Find where the given text appears and provide that cell's center as (X, Y) coordinate. 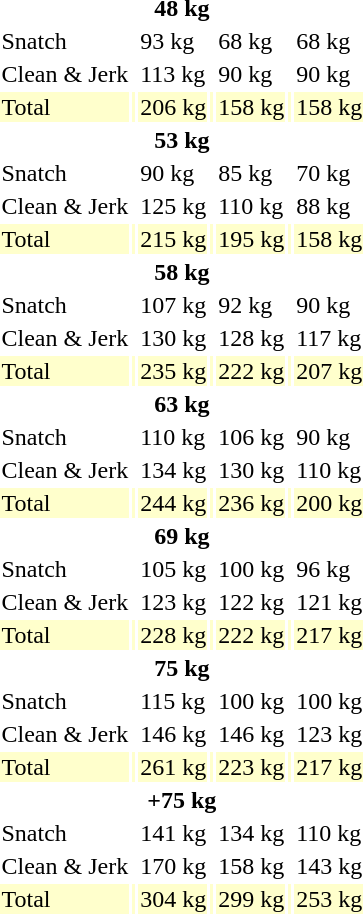
261 kg (174, 767)
85 kg (252, 173)
122 kg (252, 602)
236 kg (252, 503)
141 kg (174, 833)
244 kg (174, 503)
125 kg (174, 206)
115 kg (174, 701)
228 kg (174, 635)
235 kg (174, 371)
113 kg (174, 74)
299 kg (252, 899)
106 kg (252, 437)
123 kg (174, 602)
304 kg (174, 899)
195 kg (252, 239)
170 kg (174, 866)
223 kg (252, 767)
92 kg (252, 305)
105 kg (174, 569)
128 kg (252, 338)
68 kg (252, 41)
107 kg (174, 305)
215 kg (174, 239)
93 kg (174, 41)
206 kg (174, 107)
